Locate the cell with the specified text and output its [X, Y] center coordinate. 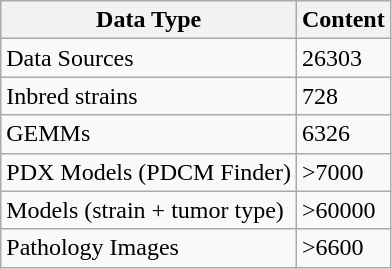
Content [344, 20]
GEMMs [149, 134]
Data Type [149, 20]
728 [344, 96]
>60000 [344, 210]
>6600 [344, 248]
26303 [344, 58]
Models (strain + tumor type) [149, 210]
PDX Models (PDCM Finder) [149, 172]
Pathology Images [149, 248]
Data Sources [149, 58]
6326 [344, 134]
Inbred strains [149, 96]
>7000 [344, 172]
